Output the [x, y] coordinate of the center of the cell containing the given text.  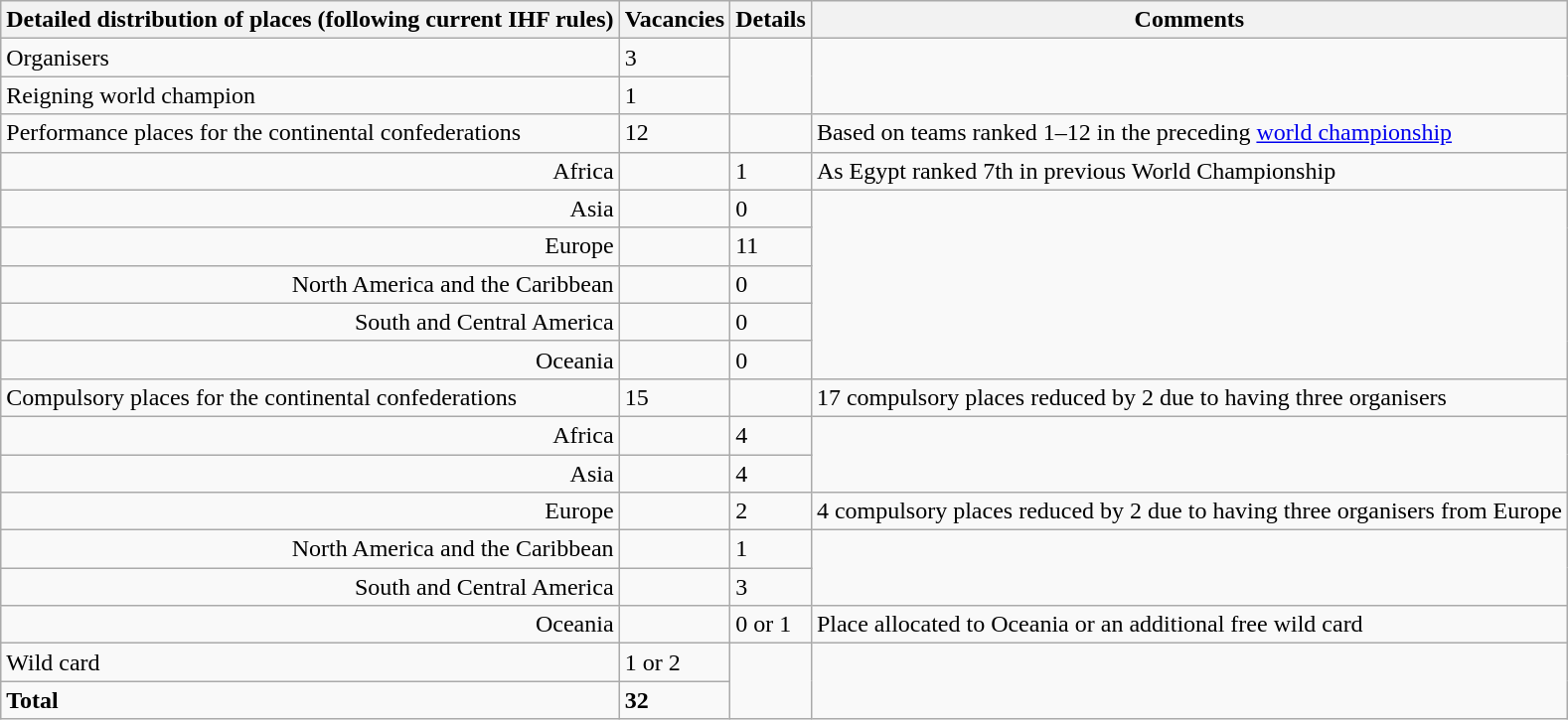
0 or 1 [771, 625]
Performance places for the continental confederations [310, 133]
Compulsory places for the continental confederations [310, 397]
Wild card [310, 662]
Details [771, 20]
Comments [1188, 20]
1 or 2 [675, 662]
Organisers [310, 58]
15 [675, 397]
Total [310, 700]
2 [771, 511]
Detailed distribution of places (following current IHF rules) [310, 20]
Place allocated to Oceania or an additional free wild card [1188, 625]
17 compulsory places reduced by 2 due to having three organisers [1188, 397]
32 [675, 700]
As Egypt ranked 7th in previous World Championship [1188, 171]
Vacancies [675, 20]
11 [771, 246]
12 [675, 133]
Reigning world champion [310, 95]
4 compulsory places reduced by 2 due to having three organisers from Europe [1188, 511]
Based on teams ranked 1–12 in the preceding world championship [1188, 133]
